Extract the (X, Y) coordinate from the center of the cell holding the provided text.  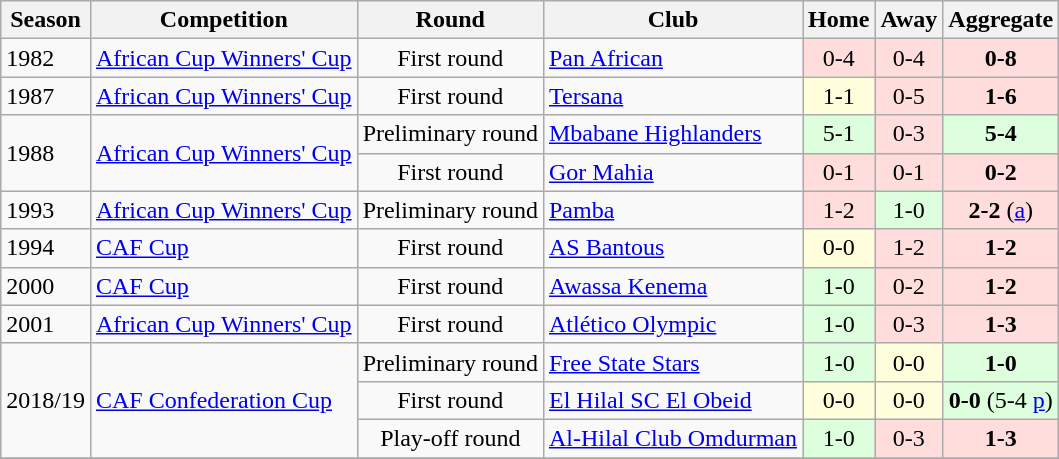
Free State Stars (672, 362)
1994 (46, 248)
1-1 (838, 96)
1982 (46, 58)
Al-Hilal Club Omdurman (672, 438)
0-5 (909, 96)
Awassa Kenema (672, 286)
5-4 (1001, 134)
AS Bantous (672, 248)
Aggregate (1001, 20)
2-2 (a) (1001, 210)
Atlético Olympic (672, 324)
Home (838, 20)
0-8 (1001, 58)
Pan African (672, 58)
Gor Mahia (672, 172)
Round (450, 20)
0-0 (5-4 p) (1001, 400)
Play-off round (450, 438)
2018/19 (46, 400)
1993 (46, 210)
2001 (46, 324)
5-1 (838, 134)
El Hilal SC El Obeid (672, 400)
Club (672, 20)
Tersana (672, 96)
CAF Confederation Cup (224, 400)
Season (46, 20)
1988 (46, 153)
1-6 (1001, 96)
Pamba (672, 210)
Competition (224, 20)
Away (909, 20)
2000 (46, 286)
1987 (46, 96)
Mbabane Highlanders (672, 134)
